Return [X, Y] of the center of cell containing provided text 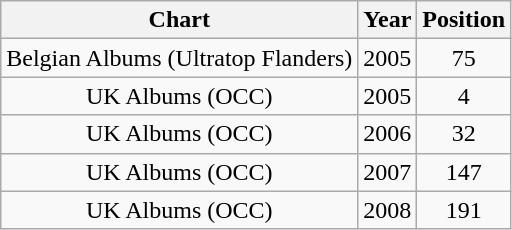
75 [464, 58]
191 [464, 210]
2007 [388, 172]
32 [464, 134]
Belgian Albums (Ultratop Flanders) [180, 58]
Chart [180, 20]
Year [388, 20]
2008 [388, 210]
2006 [388, 134]
4 [464, 96]
147 [464, 172]
Position [464, 20]
